For the text-containing cell, return its midpoint in [X, Y] coordinate format. 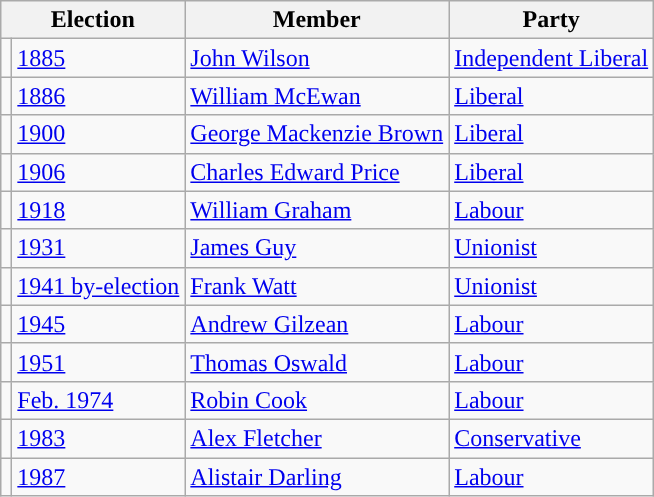
Independent Liberal [552, 58]
1931 [98, 248]
Thomas Oswald [317, 362]
1987 [98, 477]
1886 [98, 96]
1945 [98, 324]
William McEwan [317, 96]
Alistair Darling [317, 477]
Alex Fletcher [317, 438]
1941 by-election [98, 286]
1918 [98, 210]
Member [317, 20]
Andrew Gilzean [317, 324]
1900 [98, 134]
1885 [98, 58]
1983 [98, 438]
1951 [98, 362]
1906 [98, 172]
Frank Watt [317, 286]
George Mackenzie Brown [317, 134]
Robin Cook [317, 400]
John Wilson [317, 58]
Feb. 1974 [98, 400]
Charles Edward Price [317, 172]
William Graham [317, 210]
James Guy [317, 248]
Election [93, 20]
Conservative [552, 438]
Party [552, 20]
